Output the (X, Y) coordinate of the center of the cell containing the given text.  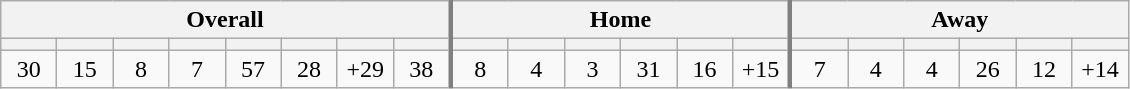
Home (620, 20)
28 (309, 69)
15 (85, 69)
57 (253, 69)
16 (704, 69)
+14 (1100, 69)
Away (959, 20)
26 (988, 69)
Overall (226, 20)
+15 (762, 69)
30 (29, 69)
38 (422, 69)
31 (648, 69)
3 (592, 69)
+29 (365, 69)
12 (1044, 69)
